Identify which cell holds the provided text, then report its [X, Y] central coordinate. 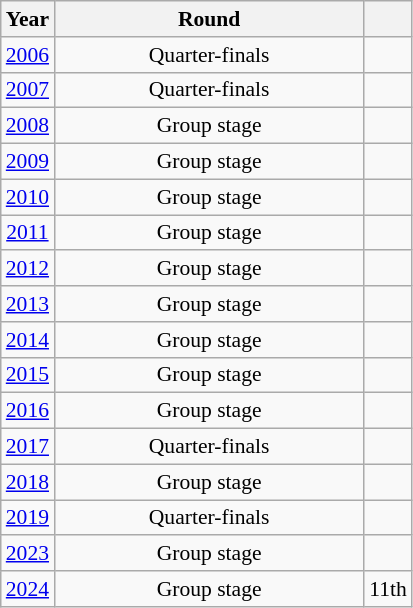
2014 [28, 340]
2016 [28, 411]
2024 [28, 589]
2012 [28, 269]
2007 [28, 90]
2018 [28, 482]
11th [388, 589]
2015 [28, 375]
2010 [28, 197]
2008 [28, 126]
2009 [28, 162]
2017 [28, 447]
Round [209, 19]
2011 [28, 233]
2019 [28, 518]
2013 [28, 304]
2006 [28, 55]
Year [28, 19]
2023 [28, 554]
